Output the [x, y] coordinate of the center of the cell containing the given text.  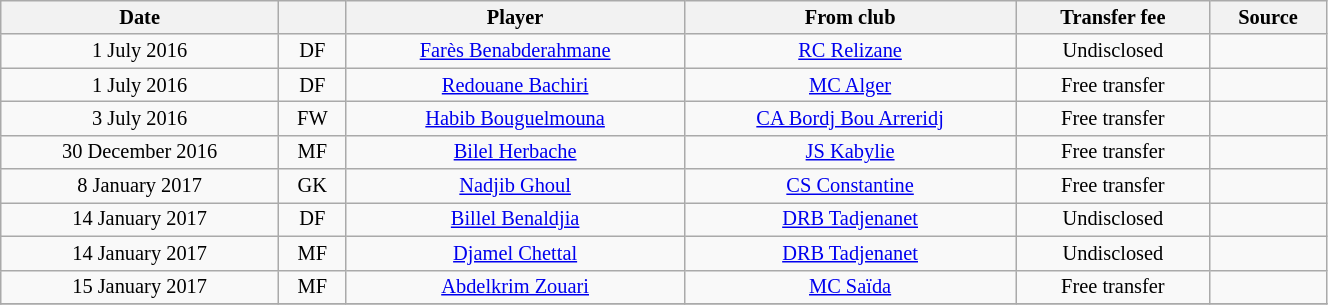
Player [515, 17]
Habib Bouguelmouna [515, 118]
From club [850, 17]
FW [312, 118]
Billel Benaldjia [515, 219]
15 January 2017 [140, 287]
CA Bordj Bou Arreridj [850, 118]
8 January 2017 [140, 186]
Transfer fee [1112, 17]
GK [312, 186]
Source [1268, 17]
CS Constantine [850, 186]
3 July 2016 [140, 118]
Abdelkrim Zouari [515, 287]
MC Alger [850, 85]
JS Kabylie [850, 152]
Farès Benabderahmane [515, 51]
Bilel Herbache [515, 152]
30 December 2016 [140, 152]
Djamel Chettal [515, 253]
Redouane Bachiri [515, 85]
Date [140, 17]
RC Relizane [850, 51]
Nadjib Ghoul [515, 186]
MC Saïda [850, 287]
